Scan for the cell matching the given text and deliver its [X, Y] coordinate at center. 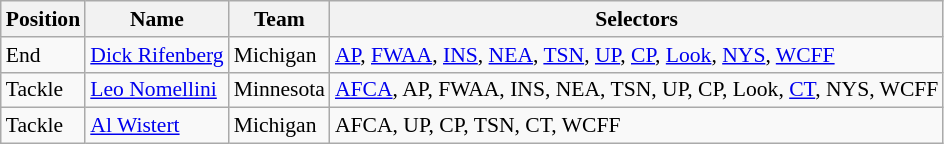
AP, FWAA, INS, NEA, TSN, UP, CP, Look, NYS, WCFF [637, 55]
End [43, 55]
Team [280, 19]
Name [156, 19]
Position [43, 19]
AFCA, AP, FWAA, INS, NEA, TSN, UP, CP, Look, CT, NYS, WCFF [637, 90]
Al Wistert [156, 126]
Leo Nomellini [156, 90]
Selectors [637, 19]
Minnesota [280, 90]
Dick Rifenberg [156, 55]
AFCA, UP, CP, TSN, CT, WCFF [637, 126]
